Detect which cell encompasses the target text, then output its [X, Y] center coordinate. 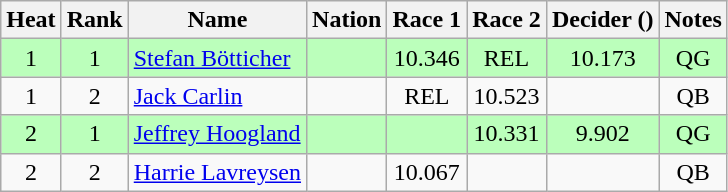
Nation [347, 20]
Harrie Lavreysen [217, 172]
Race 2 [507, 20]
10.523 [507, 96]
10.346 [427, 58]
Name [217, 20]
10.067 [427, 172]
Heat [31, 20]
9.902 [602, 134]
10.173 [602, 58]
Decider () [602, 20]
Notes [693, 20]
Jack Carlin [217, 96]
10.331 [507, 134]
Race 1 [427, 20]
Rank [94, 20]
Jeffrey Hoogland [217, 134]
Stefan Bötticher [217, 58]
